Pinpoint the cell where the given text exists, returning its (X, Y) midpoint coordinate. 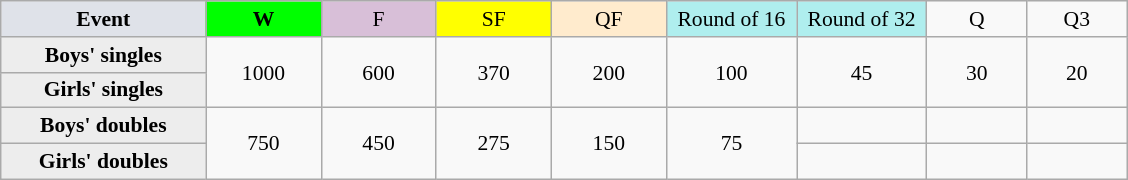
75 (731, 144)
30 (977, 72)
Round of 32 (861, 19)
Q (977, 19)
SF (494, 19)
45 (861, 72)
Boys' singles (104, 55)
Event (104, 19)
1000 (264, 72)
QF (608, 19)
370 (494, 72)
Girls' doubles (104, 162)
200 (608, 72)
Girls' singles (104, 90)
20 (1077, 72)
F (378, 19)
750 (264, 144)
275 (494, 144)
100 (731, 72)
150 (608, 144)
450 (378, 144)
Q3 (1077, 19)
W (264, 19)
Round of 16 (731, 19)
Boys' doubles (104, 126)
600 (378, 72)
